Find where the given text appears and provide that cell's center as (X, Y) coordinate. 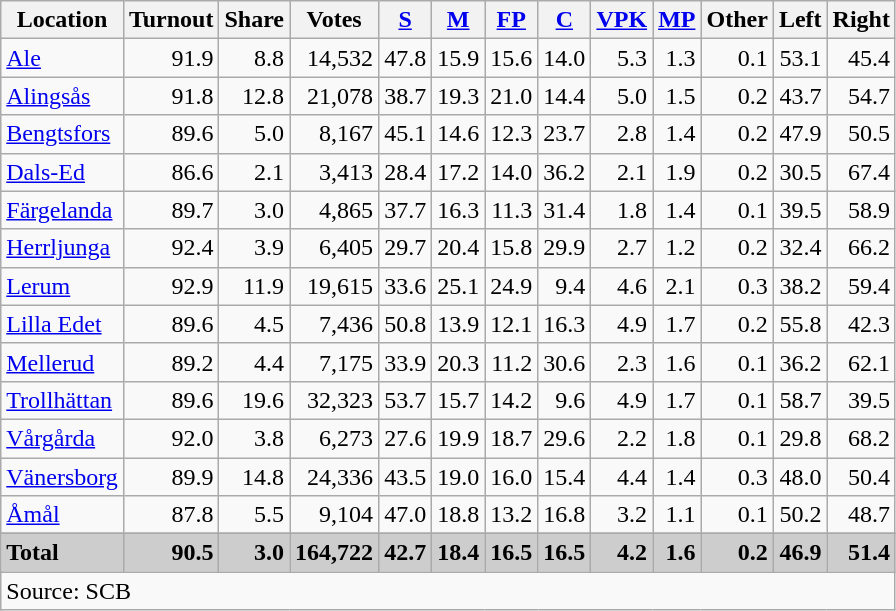
20.4 (458, 248)
11.9 (254, 286)
47.9 (800, 134)
51.4 (861, 553)
12.8 (254, 96)
Lerum (62, 286)
7,175 (334, 362)
MP (677, 20)
Lilla Edet (62, 324)
18.8 (458, 515)
Alingsås (62, 96)
4.2 (622, 553)
164,722 (334, 553)
14.8 (254, 477)
Mellerud (62, 362)
8,167 (334, 134)
16.0 (512, 477)
32,323 (334, 400)
31.4 (564, 210)
37.7 (406, 210)
Other (737, 20)
4.5 (254, 324)
24,336 (334, 477)
6,405 (334, 248)
5.3 (622, 58)
19.0 (458, 477)
68.2 (861, 438)
43.7 (800, 96)
19.3 (458, 96)
8.8 (254, 58)
16.8 (564, 515)
18.4 (458, 553)
13.2 (512, 515)
50.2 (800, 515)
38.2 (800, 286)
92.4 (171, 248)
1.3 (677, 58)
Share (254, 20)
14.6 (458, 134)
1.5 (677, 96)
59.4 (861, 286)
48.0 (800, 477)
20.3 (458, 362)
67.4 (861, 172)
2.3 (622, 362)
Source: SCB (448, 591)
S (406, 20)
92.9 (171, 286)
Votes (334, 20)
Right (861, 20)
6,273 (334, 438)
1.1 (677, 515)
15.8 (512, 248)
53.1 (800, 58)
Total (62, 553)
Vårgårda (62, 438)
3.2 (622, 515)
2.2 (622, 438)
47.0 (406, 515)
15.7 (458, 400)
42.3 (861, 324)
62.1 (861, 362)
47.8 (406, 58)
19,615 (334, 286)
2.8 (622, 134)
Dals-Ed (62, 172)
90.5 (171, 553)
48.7 (861, 515)
5.5 (254, 515)
19.9 (458, 438)
18.7 (512, 438)
92.0 (171, 438)
87.8 (171, 515)
58.7 (800, 400)
Trollhättan (62, 400)
Vänersborg (62, 477)
86.6 (171, 172)
55.8 (800, 324)
38.7 (406, 96)
46.9 (800, 553)
24.9 (512, 286)
91.9 (171, 58)
14.2 (512, 400)
4.6 (622, 286)
3,413 (334, 172)
58.9 (861, 210)
2.7 (622, 248)
30.6 (564, 362)
4,865 (334, 210)
Turnout (171, 20)
23.7 (564, 134)
29.9 (564, 248)
Färgelanda (62, 210)
9,104 (334, 515)
33.6 (406, 286)
C (564, 20)
9.4 (564, 286)
12.1 (512, 324)
12.3 (512, 134)
Left (800, 20)
14.4 (564, 96)
14,532 (334, 58)
1.2 (677, 248)
28.4 (406, 172)
Location (62, 20)
50.8 (406, 324)
33.9 (406, 362)
M (458, 20)
11.3 (512, 210)
3.9 (254, 248)
21,078 (334, 96)
Åmål (62, 515)
15.6 (512, 58)
27.6 (406, 438)
45.4 (861, 58)
89.7 (171, 210)
43.5 (406, 477)
50.5 (861, 134)
89.9 (171, 477)
53.7 (406, 400)
11.2 (512, 362)
29.8 (800, 438)
FP (512, 20)
Ale (62, 58)
32.4 (800, 248)
42.7 (406, 553)
9.6 (564, 400)
50.4 (861, 477)
13.9 (458, 324)
29.6 (564, 438)
15.9 (458, 58)
3.8 (254, 438)
15.4 (564, 477)
19.6 (254, 400)
Bengtsfors (62, 134)
21.0 (512, 96)
Herrljunga (62, 248)
45.1 (406, 134)
VPK (622, 20)
7,436 (334, 324)
29.7 (406, 248)
17.2 (458, 172)
25.1 (458, 286)
66.2 (861, 248)
91.8 (171, 96)
89.2 (171, 362)
1.9 (677, 172)
30.5 (800, 172)
54.7 (861, 96)
